Extract the [x, y] coordinate from the center of the cell holding the provided text.  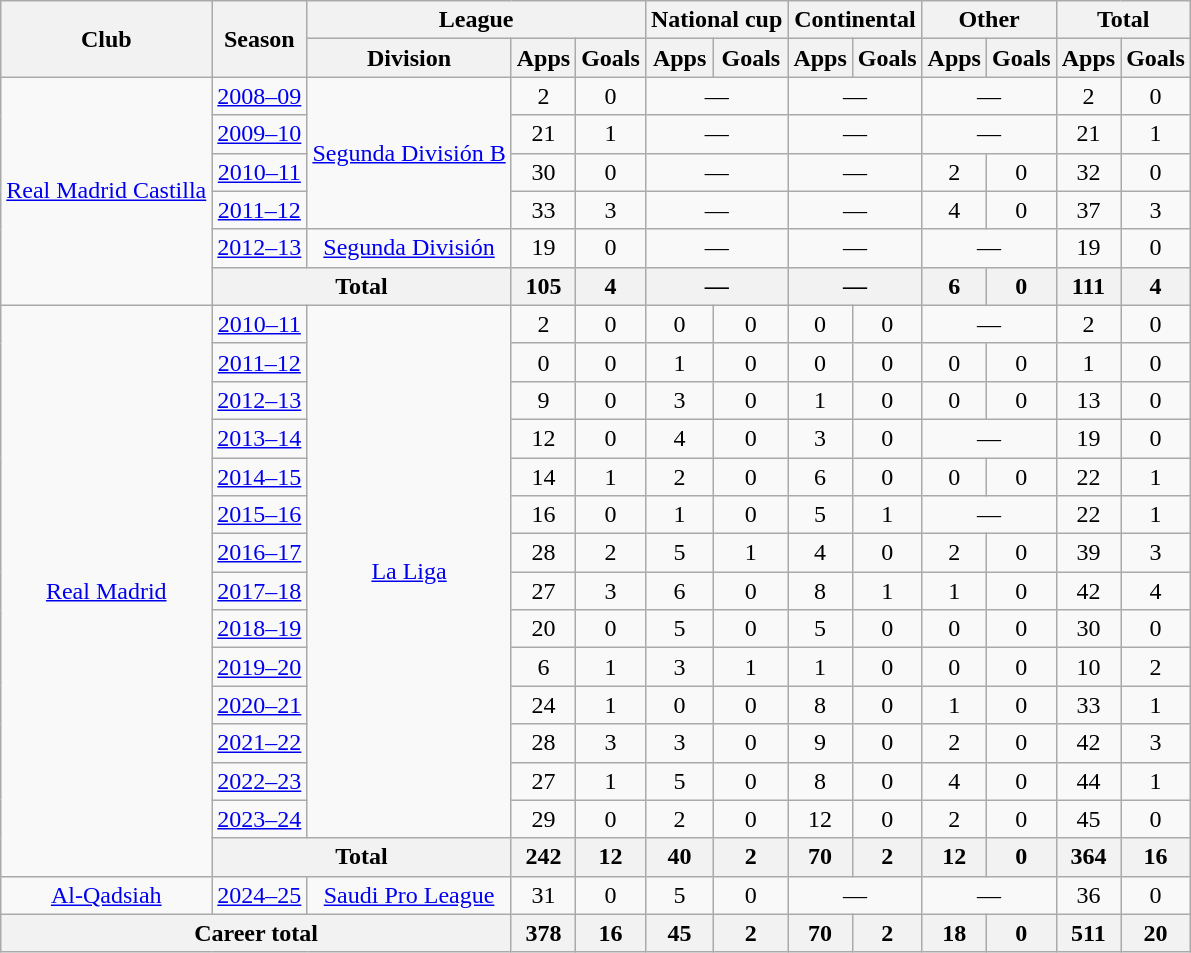
2024–25 [260, 895]
2022–23 [260, 781]
511 [1088, 933]
2013–14 [260, 438]
2015–16 [260, 515]
2017–18 [260, 591]
2016–17 [260, 553]
44 [1088, 781]
2014–15 [260, 477]
Continental [855, 20]
2009–10 [260, 134]
111 [1088, 286]
13 [1088, 400]
29 [543, 819]
242 [543, 857]
2020–21 [260, 705]
2018–19 [260, 629]
32 [1088, 172]
2021–22 [260, 743]
Real Madrid [106, 590]
Division [409, 58]
Saudi Pro League [409, 895]
14 [543, 477]
Segunda División [409, 248]
2019–20 [260, 667]
2008–09 [260, 96]
31 [543, 895]
National cup [716, 20]
105 [543, 286]
Career total [256, 933]
League [476, 20]
36 [1088, 895]
40 [679, 857]
364 [1088, 857]
24 [543, 705]
37 [1088, 210]
Season [260, 39]
2023–24 [260, 819]
378 [543, 933]
Segunda División B [409, 153]
Club [106, 39]
Real Madrid Castilla [106, 191]
Other [989, 20]
La Liga [409, 572]
Al-Qadsiah [106, 895]
18 [954, 933]
39 [1088, 553]
10 [1088, 667]
